Detect which cell encompasses the target text, then output its [X, Y] center coordinate. 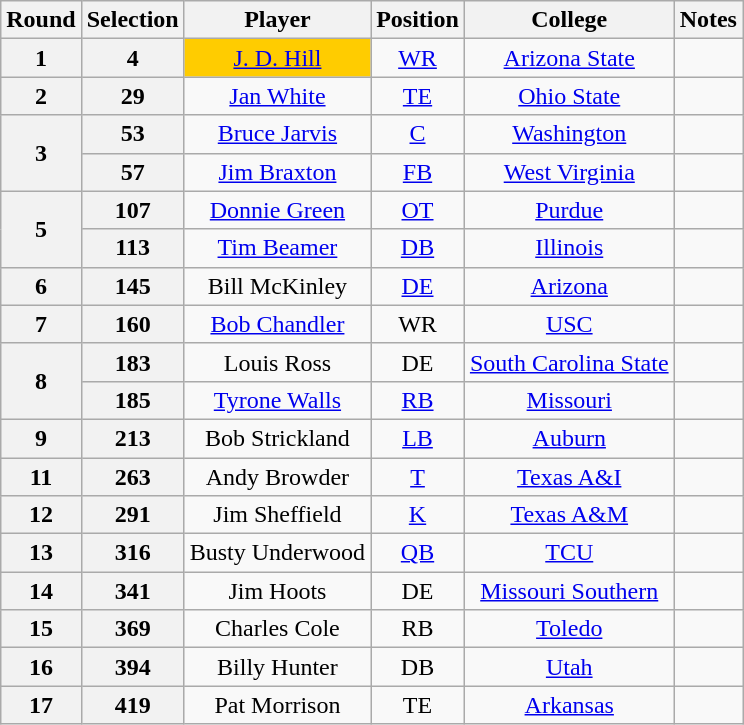
2 [41, 96]
Donnie Green [277, 210]
Bob Chandler [277, 324]
Auburn [569, 438]
Selection [132, 20]
Arizona State [569, 58]
12 [41, 515]
263 [132, 477]
5 [41, 229]
145 [132, 286]
29 [132, 96]
8 [41, 381]
369 [132, 629]
4 [132, 58]
USC [569, 324]
Utah [569, 667]
Charles Cole [277, 629]
1 [41, 58]
K [418, 515]
Arizona [569, 286]
Texas A&M [569, 515]
Bob Strickland [277, 438]
Andy Browder [277, 477]
Jan White [277, 96]
183 [132, 362]
213 [132, 438]
Missouri Southern [569, 591]
Ohio State [569, 96]
Round [41, 20]
Notes [708, 20]
3 [41, 153]
College [569, 20]
6 [41, 286]
C [418, 134]
Bruce Jarvis [277, 134]
Busty Underwood [277, 553]
Missouri [569, 400]
J. D. Hill [277, 58]
LB [418, 438]
FB [418, 172]
Pat Morrison [277, 705]
Jim Hoots [277, 591]
Jim Sheffield [277, 515]
11 [41, 477]
14 [41, 591]
Texas A&I [569, 477]
9 [41, 438]
16 [41, 667]
Toledo [569, 629]
T [418, 477]
Arkansas [569, 705]
Washington [569, 134]
419 [132, 705]
17 [41, 705]
57 [132, 172]
Louis Ross [277, 362]
QB [418, 553]
South Carolina State [569, 362]
Tim Beamer [277, 248]
13 [41, 553]
107 [132, 210]
Bill McKinley [277, 286]
Purdue [569, 210]
53 [132, 134]
15 [41, 629]
Player [277, 20]
341 [132, 591]
OT [418, 210]
291 [132, 515]
TCU [569, 553]
185 [132, 400]
Billy Hunter [277, 667]
7 [41, 324]
316 [132, 553]
394 [132, 667]
160 [132, 324]
West Virginia [569, 172]
Tyrone Walls [277, 400]
Position [418, 20]
Jim Braxton [277, 172]
113 [132, 248]
Illinois [569, 248]
